Output the (x, y) coordinate of the center of the cell containing the given text.  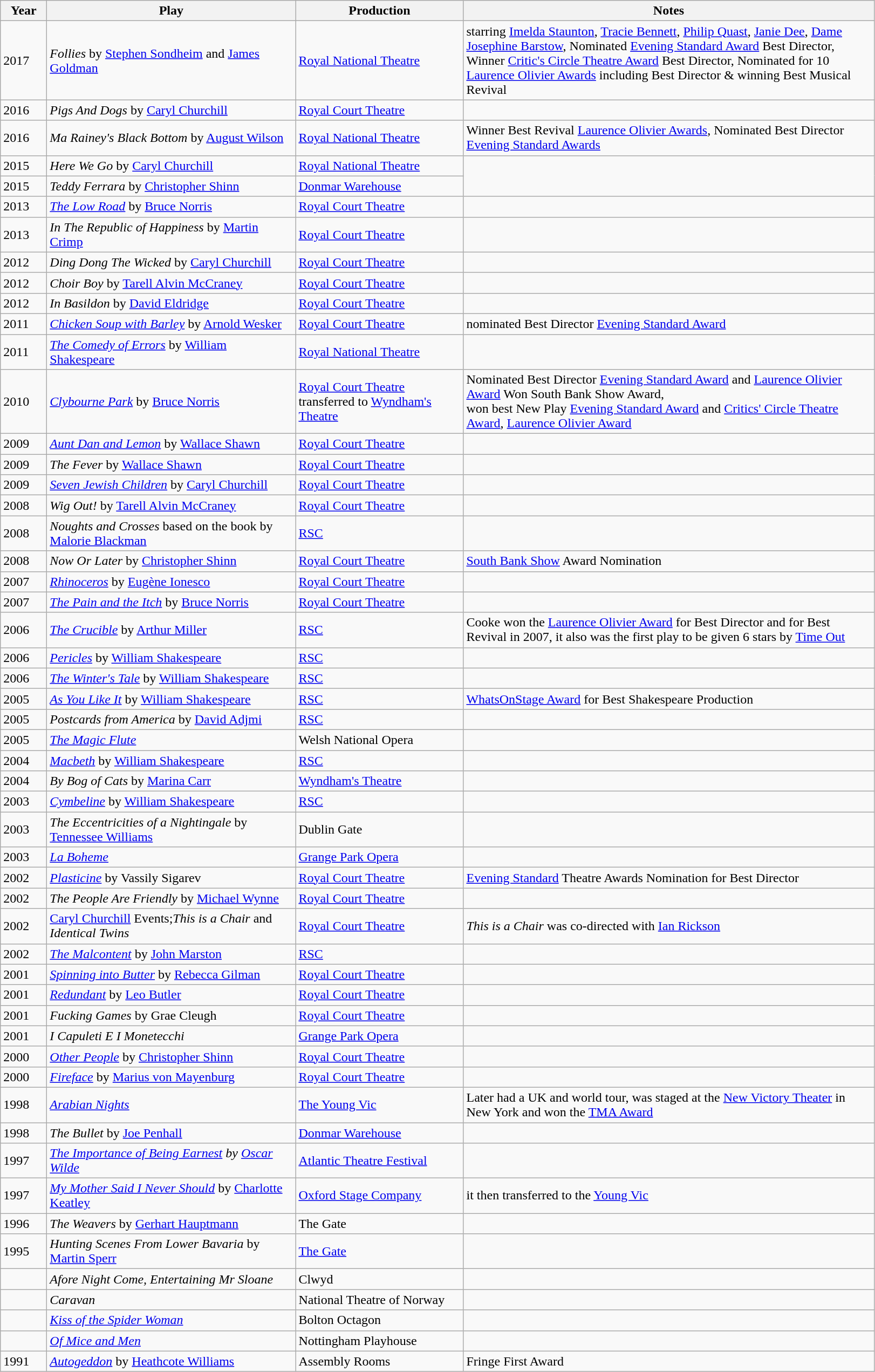
The Comedy of Errors by William Shakespeare (172, 352)
Of Mice and Men (172, 1341)
National Theatre of Norway (380, 1300)
South Bank Show Award Nomination (669, 561)
Atlantic Theatre Festival (380, 1161)
Rhinoceros by Eugène Ionesco (172, 582)
Ding Dong The Wicked by Caryl Churchill (172, 262)
The People Are Friendly by Michael Wynne (172, 898)
The Importance of Being Earnest by Oscar Wilde (172, 1161)
Arabian Nights (172, 1105)
Hunting Scenes From Lower Bavaria by Martin Sperr (172, 1252)
Now Or Later by Christopher Shinn (172, 561)
Teddy Ferrara by Christopher Shinn (172, 186)
Chicken Soup with Barley by Arnold Wesker (172, 324)
Welsh National Opera (380, 740)
2010 (24, 401)
Fringe First Award (669, 1361)
Aunt Dan and Lemon by Wallace Shawn (172, 444)
Spinning into Butter by Rebecca Gilman (172, 974)
Bolton Octagon (380, 1320)
Caryl Churchill Events;This is a Chair and Identical Twins (172, 926)
By Bog of Cats by Marina Carr (172, 781)
2017 (24, 60)
Wig Out! by Tarell Alvin McCraney (172, 506)
Fucking Games by Grae Cleugh (172, 1015)
In Basildon by David Eldridge (172, 303)
Evening Standard Theatre Awards Nomination for Best Director (669, 878)
The Malcontent by John Marston (172, 954)
Ma Rainey's Black Bottom by August Wilson (172, 138)
In The Republic of Happiness by Martin Crimp (172, 234)
Kiss of the Spider Woman (172, 1320)
Noughts and Crosses based on the book by Malorie Blackman (172, 533)
Autogeddon by Heathcote Williams (172, 1361)
Play (172, 11)
1996 (24, 1224)
The Young Vic (380, 1105)
it then transferred to the Young Vic (669, 1196)
Winner Best Revival Laurence Olivier Awards, Nominated Best Director Evening Standard Awards (669, 138)
Plasticine by Vassily Sigarev (172, 878)
Pigs And Dogs by Caryl Churchill (172, 110)
Choir Boy by Tarell Alvin McCraney (172, 283)
The Bullet by Joe Penhall (172, 1132)
Macbeth by William Shakespeare (172, 760)
Nottingham Playhouse (380, 1341)
1995 (24, 1252)
The Winter's Tale by William Shakespeare (172, 678)
The Low Road by Bruce Norris (172, 207)
The Eccentricities of a Nightingale by Tennessee Williams (172, 830)
Other People by Christopher Shinn (172, 1056)
Follies by Stephen Sondheim and James Goldman (172, 60)
I Capuleti E I Monetecchi (172, 1036)
The Crucible by Arthur Miller (172, 630)
Year (24, 11)
This is a Chair was co-directed with Ian Rickson (669, 926)
Oxford Stage Company (380, 1196)
Royal Court Theatre transferred to Wyndham's Theatre (380, 401)
The Fever by Wallace Shawn (172, 465)
Assembly Rooms (380, 1361)
Pericles by William Shakespeare (172, 658)
1991 (24, 1361)
Afore Night Come, Entertaining Mr Sloane (172, 1279)
Later had a UK and world tour, was staged at the New Victory Theater in New York and won the TMA Award (669, 1105)
The Magic Flute (172, 740)
Notes (669, 11)
Cooke won the Laurence Olivier Award for Best Director and for Best Revival in 2007, it also was the first play to be given 6 stars by Time Out (669, 630)
Redundant by Leo Butler (172, 995)
Here We Go by Caryl Churchill (172, 166)
The Weavers by Gerhart Hauptmann (172, 1224)
As You Like It by William Shakespeare (172, 699)
Clwyd (380, 1279)
nominated Best Director Evening Standard Award (669, 324)
The Pain and the Itch by Bruce Norris (172, 602)
Fireface by Marius von Mayenburg (172, 1077)
Postcards from America by David Adjmi (172, 719)
Seven Jewish Children by Caryl Churchill (172, 485)
Cymbeline by William Shakespeare (172, 802)
Wyndham's Theatre (380, 781)
Caravan (172, 1300)
Production (380, 11)
WhatsOnStage Award for Best Shakespeare Production (669, 699)
My Mother Said I Never Should by Charlotte Keatley (172, 1196)
La Boheme (172, 857)
Clybourne Park by Bruce Norris (172, 401)
Dublin Gate (380, 830)
